Identify which cell holds the provided text, then report its (X, Y) central coordinate. 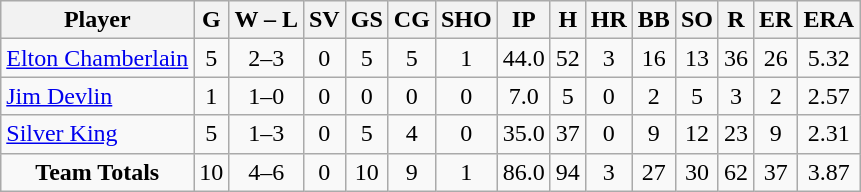
44.0 (524, 58)
36 (736, 58)
4–6 (266, 172)
13 (696, 58)
1–0 (266, 96)
5.32 (829, 58)
G (212, 20)
2–3 (266, 58)
SV (324, 20)
ER (776, 20)
H (568, 20)
94 (568, 172)
R (736, 20)
2.57 (829, 96)
3.87 (829, 172)
35.0 (524, 134)
ERA (829, 20)
1–3 (266, 134)
SHO (466, 20)
4 (412, 134)
26 (776, 58)
86.0 (524, 172)
Team Totals (98, 172)
2.31 (829, 134)
62 (736, 172)
16 (654, 58)
HR (608, 20)
52 (568, 58)
23 (736, 134)
W – L (266, 20)
Silver King (98, 134)
Elton Chamberlain (98, 58)
SO (696, 20)
CG (412, 20)
IP (524, 20)
30 (696, 172)
Jim Devlin (98, 96)
BB (654, 20)
GS (366, 20)
Player (98, 20)
27 (654, 172)
12 (696, 134)
7.0 (524, 96)
